Identify which cell holds the provided text, then report its (x, y) central coordinate. 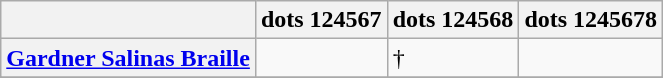
Gardner Salinas Braille (128, 58)
† (453, 58)
dots 124567 (321, 20)
dots 1245678 (591, 20)
dots 124568 (453, 20)
